Scan for the cell matching the given text and deliver its (x, y) coordinate at center. 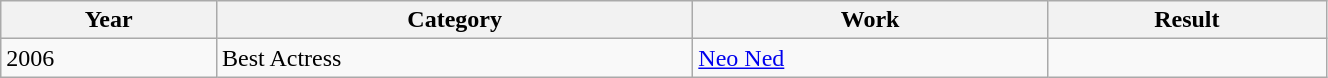
Neo Ned (870, 58)
Result (1186, 20)
2006 (109, 58)
Category (455, 20)
Best Actress (455, 58)
Year (109, 20)
Work (870, 20)
